Extract the (x, y) coordinate from the center of the cell holding the provided text.  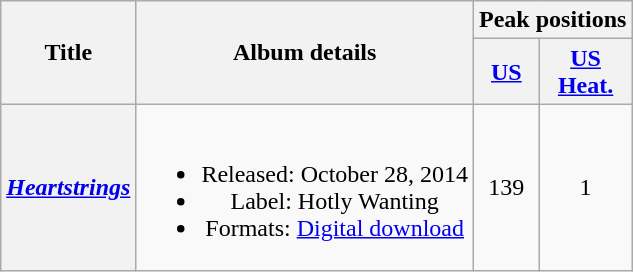
1 (586, 188)
Heartstrings (68, 188)
Peak positions (553, 20)
USHeat. (586, 72)
Title (68, 52)
Released: October 28, 2014Label: Hotly WantingFormats: Digital download (305, 188)
139 (507, 188)
US (507, 72)
Album details (305, 52)
